Return the (X, Y) coordinate for the center point of the cell that contains the specified text.  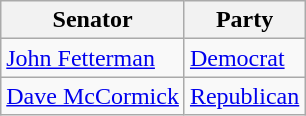
Dave McCormick (93, 96)
Senator (93, 20)
John Fetterman (93, 58)
Democrat (244, 58)
Party (244, 20)
Republican (244, 96)
